For the text-containing cell, return its midpoint in (X, Y) coordinate format. 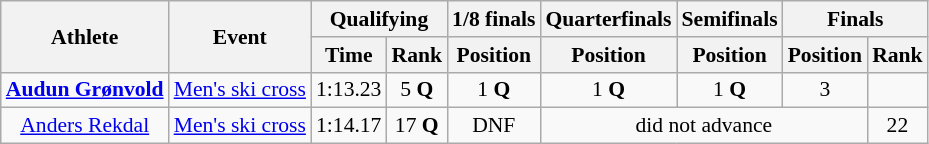
Event (240, 36)
did not advance (704, 126)
Qualifying (379, 19)
3 (825, 90)
DNF (494, 126)
Time (348, 55)
Finals (856, 19)
1:14.17 (348, 126)
Quarterfinals (609, 19)
1:13.23 (348, 90)
1/8 finals (494, 19)
Audun Grønvold (85, 90)
22 (898, 126)
Anders Rekdal (85, 126)
5 Q (416, 90)
Athlete (85, 36)
17 Q (416, 126)
Semifinals (730, 19)
